Pinpoint the cell where the given text exists, returning its (x, y) midpoint coordinate. 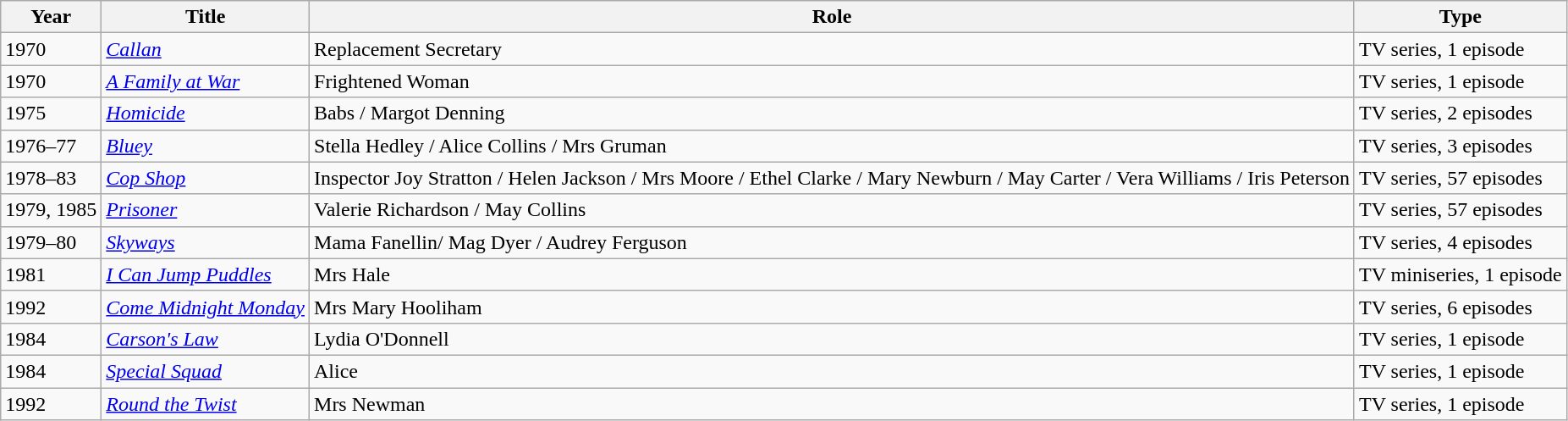
TV series, 2 episodes (1461, 114)
Mrs Mary Hooliham (833, 307)
Replacement Secretary (833, 49)
Come Midnight Monday (206, 307)
Babs / Margot Denning (833, 114)
Callan (206, 49)
1979, 1985 (51, 210)
TV series, 3 episodes (1461, 146)
1976–77 (51, 146)
Homicide (206, 114)
I Can Jump Puddles (206, 274)
1978–83 (51, 178)
Skyways (206, 242)
Prisoner (206, 210)
TV series, 4 episodes (1461, 242)
Lydia O'Donnell (833, 339)
1975 (51, 114)
Alice (833, 371)
Inspector Joy Stratton / Helen Jackson / Mrs Moore / Ethel Clarke / Mary Newburn / May Carter / Vera Williams / Iris Peterson (833, 178)
TV series, 6 episodes (1461, 307)
Valerie Richardson / May Collins (833, 210)
TV miniseries, 1 episode (1461, 274)
Type (1461, 17)
Role (833, 17)
Cop Shop (206, 178)
Title (206, 17)
A Family at War (206, 81)
1981 (51, 274)
Bluey (206, 146)
Stella Hedley / Alice Collins / Mrs Gruman (833, 146)
Frightened Woman (833, 81)
Year (51, 17)
Mama Fanellin/ Mag Dyer / Audrey Ferguson (833, 242)
1979–80 (51, 242)
Carson's Law (206, 339)
Round the Twist (206, 404)
Mrs Newman (833, 404)
Mrs Hale (833, 274)
Special Squad (206, 371)
